For the text-containing cell, return its midpoint in (X, Y) coordinate format. 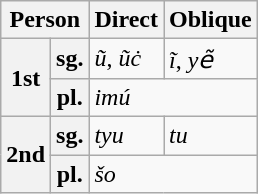
1st (26, 78)
Person (45, 20)
Oblique (211, 20)
tyu (126, 135)
ĩ, yẽ (211, 59)
Direct (126, 20)
2nd (26, 154)
tu (211, 135)
šo (173, 173)
imú (173, 97)
ũ, ũċ (126, 59)
